Capture the cell that displays the provided text and extract its [X, Y] central coordinate. 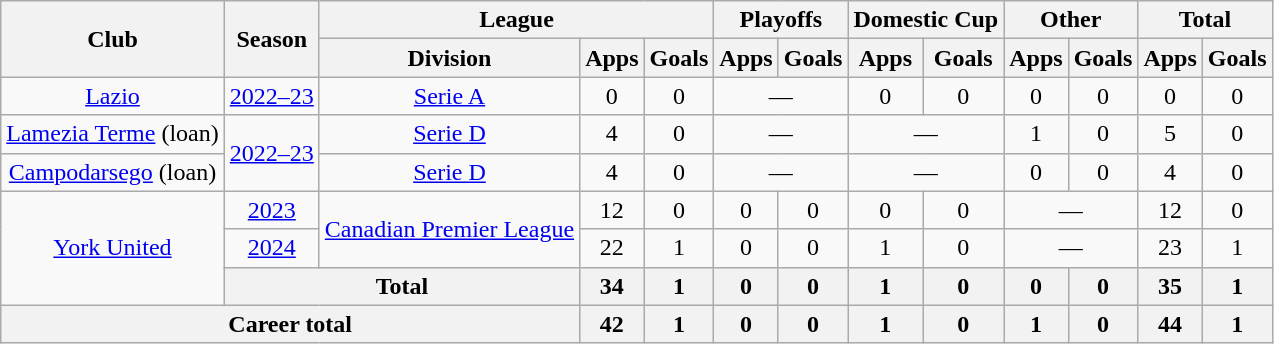
Club [113, 39]
Campodarsego (loan) [113, 172]
5 [1170, 134]
35 [1170, 286]
44 [1170, 324]
League [516, 20]
Other [1071, 20]
Domestic Cup [926, 20]
Division [449, 58]
2023 [272, 210]
Career total [290, 324]
22 [612, 248]
York United [113, 248]
2024 [272, 248]
Playoffs [781, 20]
34 [612, 286]
23 [1170, 248]
Canadian Premier League [449, 229]
Lamezia Terme (loan) [113, 134]
Season [272, 39]
42 [612, 324]
Lazio [113, 96]
Serie A [449, 96]
